Extract the (X, Y) coordinate from the center of the cell holding the provided text.  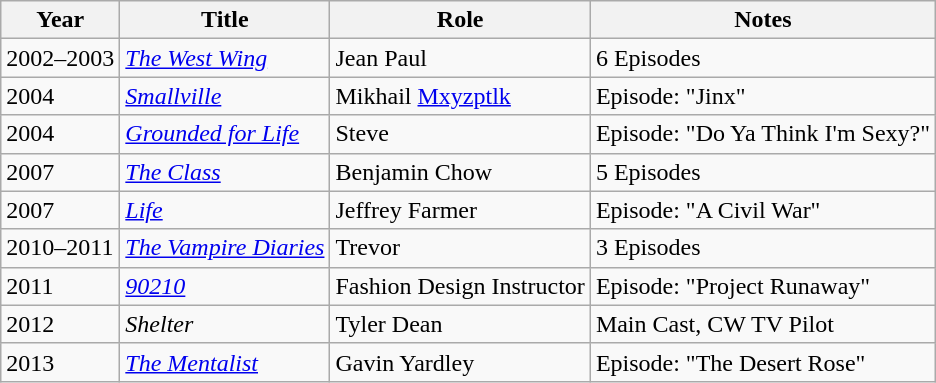
6 Episodes (762, 58)
Episode: "The Desert Rose" (762, 362)
Benjamin Chow (460, 172)
Role (460, 20)
2013 (60, 362)
Mikhail Mxyzptlk (460, 96)
Episode: "Project Runaway" (762, 286)
Gavin Yardley (460, 362)
90210 (225, 286)
Tyler Dean (460, 324)
Shelter (225, 324)
Jeffrey Farmer (460, 210)
Grounded for Life (225, 134)
Episode: "Do Ya Think I'm Sexy?" (762, 134)
Title (225, 20)
2012 (60, 324)
Trevor (460, 248)
2010–2011 (60, 248)
The Mentalist (225, 362)
3 Episodes (762, 248)
The Class (225, 172)
Notes (762, 20)
Episode: "Jinx" (762, 96)
Life (225, 210)
Main Cast, CW TV Pilot (762, 324)
Steve (460, 134)
2011 (60, 286)
Smallville (225, 96)
Jean Paul (460, 58)
5 Episodes (762, 172)
Fashion Design Instructor (460, 286)
Episode: "A Civil War" (762, 210)
Year (60, 20)
The Vampire Diaries (225, 248)
2002–2003 (60, 58)
The West Wing (225, 58)
